Determine the (x, y) coordinate at the center of the cell enclosing the given text.  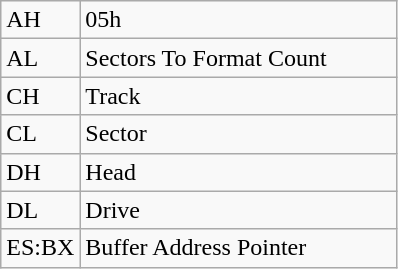
Buffer Address Pointer (238, 248)
Sector (238, 134)
Head (238, 172)
Sectors To Format Count (238, 58)
05h (238, 20)
Track (238, 96)
AL (40, 58)
CL (40, 134)
AH (40, 20)
CH (40, 96)
Drive (238, 210)
DL (40, 210)
DH (40, 172)
ES:BX (40, 248)
